Find where the given text appears and provide that cell's center as [x, y] coordinate. 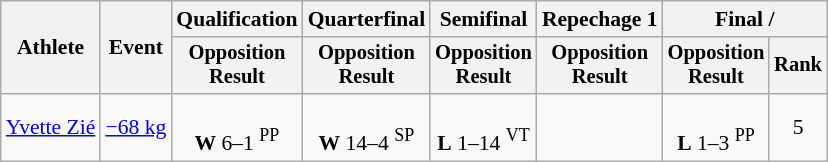
Semifinal [484, 19]
L 1–14 VT [484, 128]
Athlete [51, 48]
Repechage 1 [600, 19]
5 [798, 128]
L 1–3 PP [716, 128]
−68 kg [136, 128]
W 6–1 PP [236, 128]
Rank [798, 66]
Event [136, 48]
W 14–4 SP [367, 128]
Quarterfinal [367, 19]
Yvette Zié [51, 128]
Qualification [236, 19]
Final / [745, 19]
